Find where the given text appears and provide that cell's center as (x, y) coordinate. 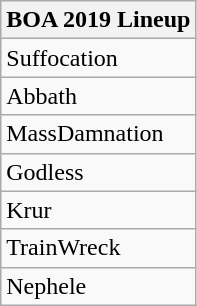
BOA 2019 Lineup (98, 20)
Suffocation (98, 58)
Godless (98, 172)
TrainWreck (98, 248)
MassDamnation (98, 134)
Nephele (98, 286)
Krur (98, 210)
Abbath (98, 96)
